Provide the [x, y] coordinate of the cell's center where the given text is located.  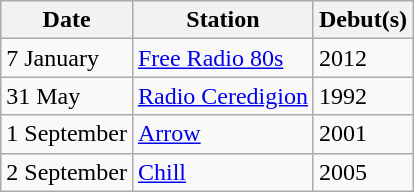
Station [222, 20]
Radio Ceredigion [222, 96]
31 May [67, 96]
2012 [362, 58]
Date [67, 20]
7 January [67, 58]
Chill [222, 172]
2 September [67, 172]
Arrow [222, 134]
1 September [67, 134]
Free Radio 80s [222, 58]
2001 [362, 134]
2005 [362, 172]
1992 [362, 96]
Debut(s) [362, 20]
